Identify which cell holds the provided text, then report its [x, y] central coordinate. 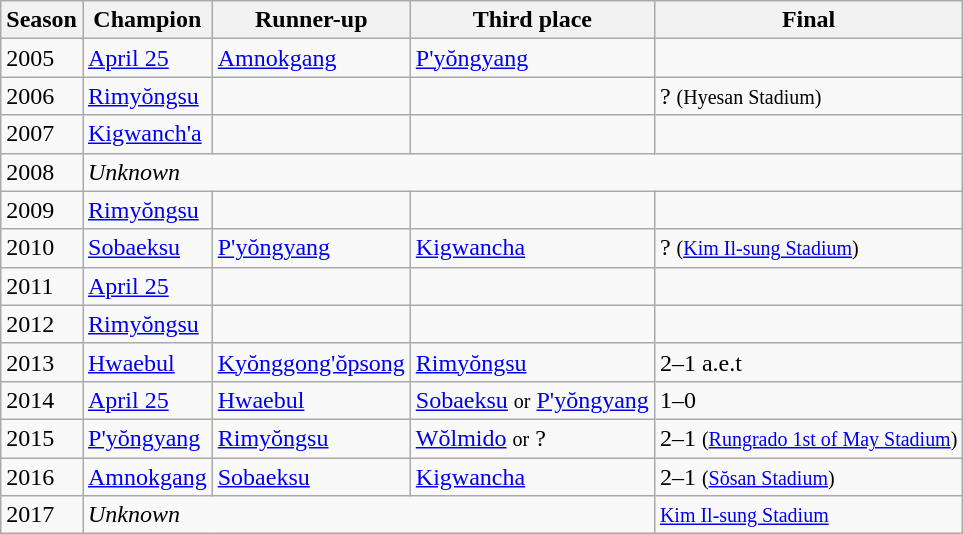
Kyŏnggong'ŏpsong [311, 362]
2–1 (Sŏsan Stadium) [808, 477]
? (Kim Il-sung Stadium) [808, 248]
2015 [42, 438]
Wŏlmido or ? [532, 438]
Final [808, 20]
Kim Il-sung Stadium [808, 515]
2016 [42, 477]
2007 [42, 134]
2017 [42, 515]
Third place [532, 20]
2011 [42, 286]
2–1 a.e.t [808, 362]
Season [42, 20]
Sobaeksu or P'yŏngyang [532, 400]
2010 [42, 248]
2013 [42, 362]
1–0 [808, 400]
2008 [42, 172]
2006 [42, 96]
2009 [42, 210]
Champion [147, 20]
2012 [42, 324]
Runner-up [311, 20]
2014 [42, 400]
2–1 (Rungrado 1st of May Stadium) [808, 438]
2005 [42, 58]
Kigwanch'a [147, 134]
? (Hyesan Stadium) [808, 96]
